Find where the given text appears and provide that cell's center as (x, y) coordinate. 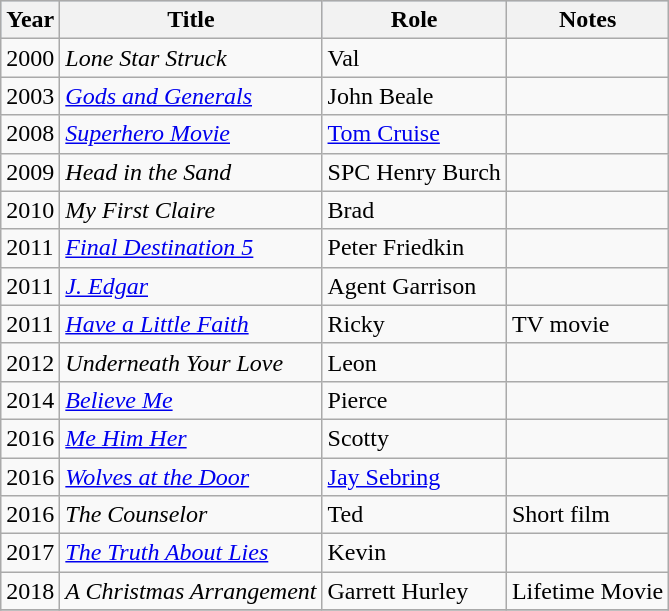
2017 (30, 553)
Brad (414, 210)
Role (414, 20)
Wolves at the Door (191, 477)
Me Him Her (191, 438)
Peter Friedkin (414, 248)
2012 (30, 362)
Believe Me (191, 400)
2009 (30, 172)
Leon (414, 362)
Val (414, 58)
The Counselor (191, 515)
2008 (30, 134)
2003 (30, 96)
Lone Star Struck (191, 58)
2000 (30, 58)
Final Destination 5 (191, 248)
Ted (414, 515)
Head in the Sand (191, 172)
John Beale (414, 96)
Tom Cruise (414, 134)
My First Claire (191, 210)
2018 (30, 591)
Short film (587, 515)
J. Edgar (191, 286)
Jay Sebring (414, 477)
Underneath Your Love (191, 362)
Have a Little Faith (191, 324)
SPC Henry Burch (414, 172)
TV movie (587, 324)
2010 (30, 210)
Garrett Hurley (414, 591)
Year (30, 20)
Gods and Generals (191, 96)
Scotty (414, 438)
Ricky (414, 324)
Notes (587, 20)
Agent Garrison (414, 286)
Title (191, 20)
The Truth About Lies (191, 553)
A Christmas Arrangement (191, 591)
Superhero Movie (191, 134)
2014 (30, 400)
Lifetime Movie (587, 591)
Pierce (414, 400)
Kevin (414, 553)
